Scan for the cell matching the given text and deliver its [X, Y] coordinate at center. 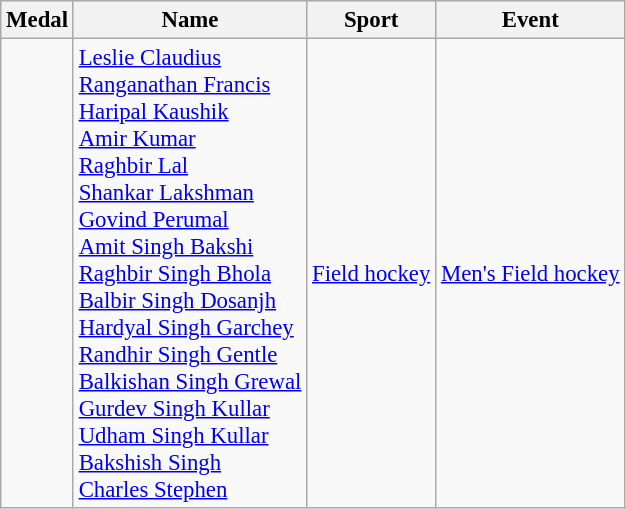
Field hockey [372, 274]
Name [190, 20]
Men's Field hockey [530, 274]
Medal [38, 20]
Event [530, 20]
Sport [372, 20]
